For the text-containing cell, return its midpoint in (x, y) coordinate format. 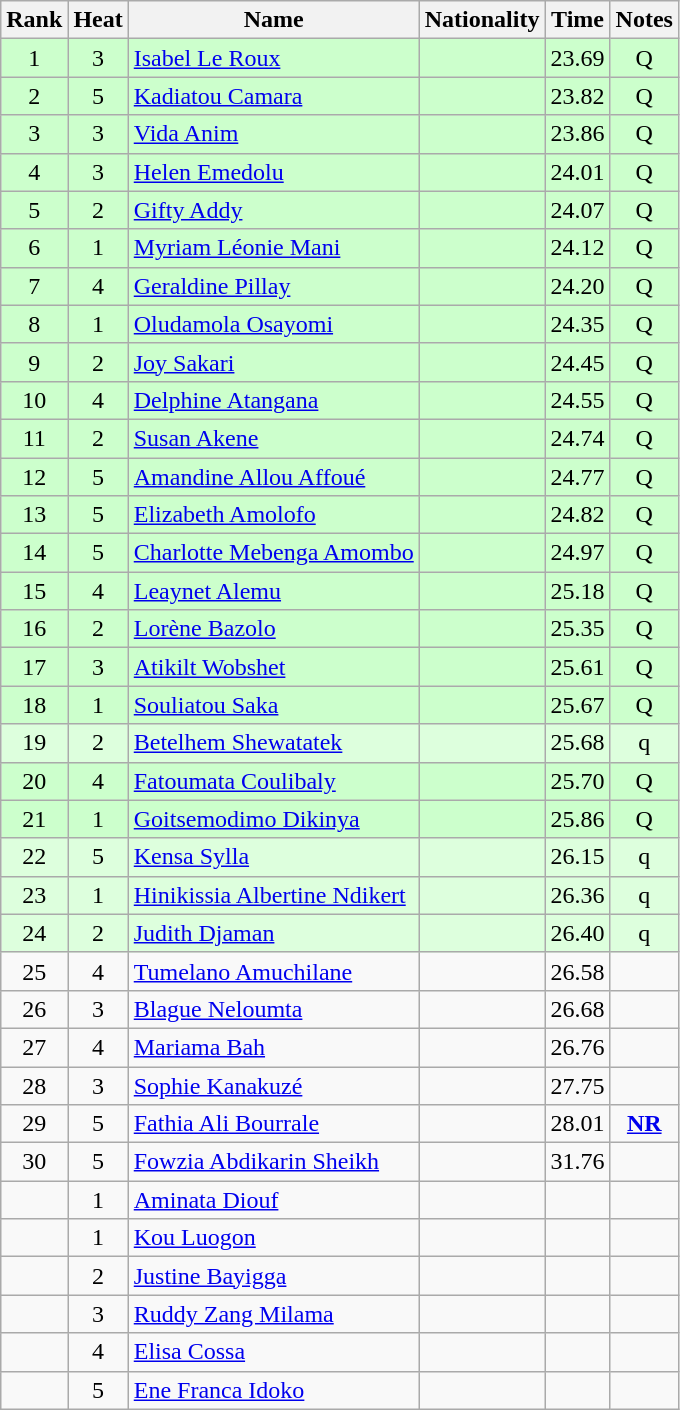
24.07 (578, 210)
25.18 (578, 591)
20 (34, 781)
Fatoumata Coulibaly (274, 781)
19 (34, 743)
Oludamola Osayomi (274, 324)
10 (34, 400)
24.74 (578, 438)
24.97 (578, 553)
Lorène Bazolo (274, 629)
Kadiatou Camara (274, 96)
Delphine Atangana (274, 400)
Nationality (482, 20)
Souliatou Saka (274, 705)
Joy Sakari (274, 362)
Geraldine Pillay (274, 286)
24.82 (578, 515)
Amandine Allou Affoué (274, 477)
Time (578, 20)
25.61 (578, 667)
Blague Neloumta (274, 1009)
Kensa Sylla (274, 857)
17 (34, 667)
27.75 (578, 1085)
21 (34, 819)
Kou Luogon (274, 1238)
26.58 (578, 971)
23 (34, 895)
26.76 (578, 1047)
25.67 (578, 705)
23.82 (578, 96)
Betelhem Shewatatek (274, 743)
Gifty Addy (274, 210)
9 (34, 362)
6 (34, 248)
Leaynet Alemu (274, 591)
25.70 (578, 781)
24 (34, 933)
Elizabeth Amolofo (274, 515)
Isabel Le Roux (274, 58)
8 (34, 324)
Ene Franca Idoko (274, 1390)
Rank (34, 20)
11 (34, 438)
Justine Bayigga (274, 1276)
28 (34, 1085)
Mariama Bah (274, 1047)
27 (34, 1047)
24.12 (578, 248)
25 (34, 971)
18 (34, 705)
Fathia Ali Bourrale (274, 1124)
Atikilt Wobshet (274, 667)
24.55 (578, 400)
30 (34, 1162)
Aminata Diouf (274, 1200)
Elisa Cossa (274, 1352)
Charlotte Mebenga Amombo (274, 553)
NR (644, 1124)
12 (34, 477)
Notes (644, 20)
Helen Emedolu (274, 172)
26.36 (578, 895)
22 (34, 857)
14 (34, 553)
Sophie Kanakuzé (274, 1085)
25.86 (578, 819)
Fowzia Abdikarin Sheikh (274, 1162)
26 (34, 1009)
Ruddy Zang Milama (274, 1314)
Heat (98, 20)
23.69 (578, 58)
15 (34, 591)
Hinikissia Albertine Ndikert (274, 895)
24.35 (578, 324)
23.86 (578, 134)
Goitsemodimo Dikinya (274, 819)
24.45 (578, 362)
26.15 (578, 857)
24.77 (578, 477)
31.76 (578, 1162)
Susan Akene (274, 438)
Tumelano Amuchilane (274, 971)
Name (274, 20)
28.01 (578, 1124)
Vida Anim (274, 134)
24.01 (578, 172)
26.40 (578, 933)
16 (34, 629)
Myriam Léonie Mani (274, 248)
13 (34, 515)
Judith Djaman (274, 933)
24.20 (578, 286)
25.68 (578, 743)
25.35 (578, 629)
29 (34, 1124)
26.68 (578, 1009)
7 (34, 286)
